Find where the given text appears and provide that cell's center as [X, Y] coordinate. 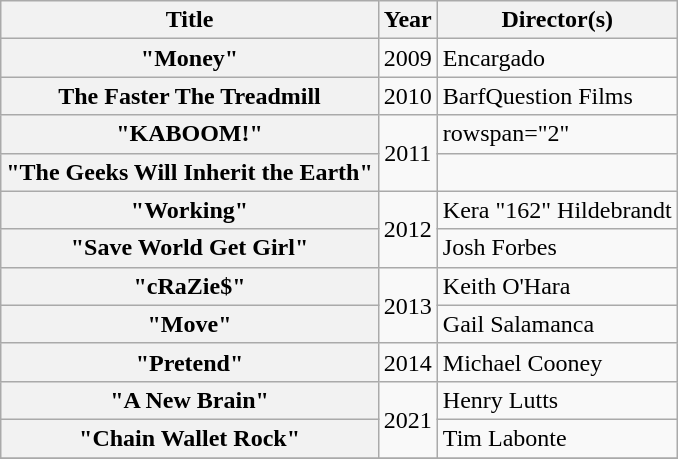
2012 [408, 229]
The Faster The Treadmill [190, 96]
"Money" [190, 58]
Keith O'Hara [557, 286]
Gail Salamanca [557, 324]
rowspan="2" [557, 134]
"Pretend" [190, 362]
2021 [408, 419]
Tim Labonte [557, 438]
2009 [408, 58]
2011 [408, 153]
"A New Brain" [190, 400]
BarfQuestion Films [557, 96]
Kera "162" Hildebrandt [557, 210]
Title [190, 20]
"The Geeks Will Inherit the Earth" [190, 172]
2013 [408, 305]
"KABOOM!" [190, 134]
2014 [408, 362]
"cRaZie$" [190, 286]
2010 [408, 96]
"Chain Wallet Rock" [190, 438]
Michael Cooney [557, 362]
Josh Forbes [557, 248]
"Save World Get Girl" [190, 248]
Year [408, 20]
"Move" [190, 324]
Henry Lutts [557, 400]
Director(s) [557, 20]
Encargado [557, 58]
"Working" [190, 210]
